Search for the cell housing the specified text and yield its [X, Y] center coordinate. 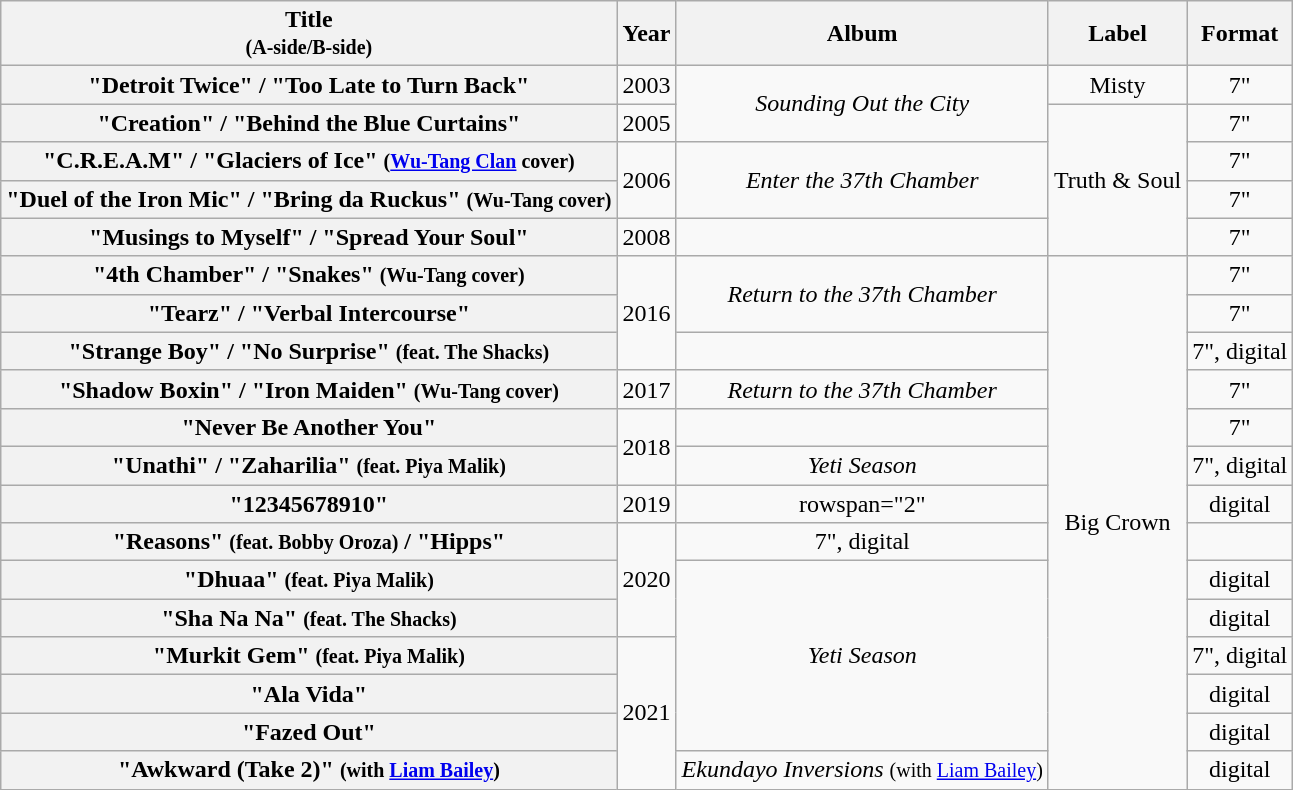
Enter the 37th Chamber [862, 180]
Ekundayo Inversions (with Liam Bailey) [862, 770]
2005 [646, 123]
2008 [646, 237]
"Murkit Gem" (feat. Piya Malik) [309, 656]
"Shadow Boxin" / "Iron Maiden" (Wu-Tang cover) [309, 389]
"Strange Boy" / "No Surprise" (feat. The Shacks) [309, 351]
2017 [646, 389]
"Awkward (Take 2)" (with Liam Bailey) [309, 770]
2006 [646, 180]
Format [1240, 34]
Truth & Soul [1117, 180]
"12345678910" [309, 503]
"Tearz" / "Verbal Intercourse" [309, 313]
"Creation" / "Behind the Blue Curtains" [309, 123]
"Detroit Twice" / "Too Late to Turn Back" [309, 85]
Big Crown [1117, 522]
"Fazed Out" [309, 732]
"Sha Na Na" (feat. The Shacks) [309, 618]
"Unathi" / "Zaharilia" (feat. Piya Malik) [309, 465]
2018 [646, 446]
"C.R.E.A.M" / "Glaciers of Ice" (Wu-Tang Clan cover) [309, 161]
Sounding Out the City [862, 104]
"Musings to Myself" / "Spread Your Soul" [309, 237]
Album [862, 34]
"Reasons" (feat. Bobby Oroza) / "Hipps" [309, 542]
Misty [1117, 85]
Year [646, 34]
"Never Be Another You" [309, 427]
"Dhuaa" (feat. Piya Malik) [309, 580]
rowspan="2" [862, 503]
2021 [646, 713]
"4th Chamber" / "Snakes" (Wu-Tang cover) [309, 275]
Label [1117, 34]
2016 [646, 313]
Title(A-side/B-side) [309, 34]
"Duel of the Iron Mic" / "Bring da Ruckus" (Wu-Tang cover) [309, 199]
2003 [646, 85]
2019 [646, 503]
2020 [646, 580]
"Ala Vida" [309, 694]
